Identify which cell holds the provided text, then report its (x, y) central coordinate. 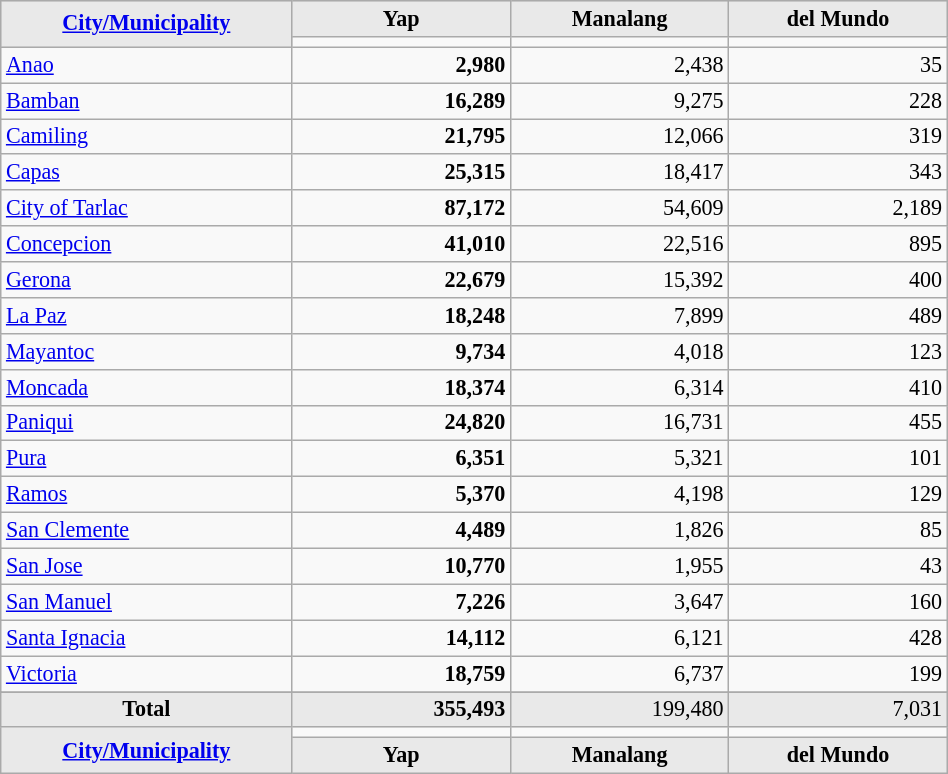
Moncada (146, 387)
7,899 (619, 315)
343 (838, 172)
24,820 (401, 423)
410 (838, 387)
54,609 (619, 208)
400 (838, 279)
35 (838, 65)
16,731 (619, 423)
18,759 (401, 673)
Santa Ignacia (146, 638)
City of Tarlac (146, 208)
San Manuel (146, 602)
2,438 (619, 65)
La Paz (146, 315)
4,018 (619, 351)
25,315 (401, 172)
123 (838, 351)
Total (146, 709)
428 (838, 638)
6,351 (401, 459)
2,980 (401, 65)
199,480 (619, 709)
319 (838, 136)
Anao (146, 65)
2,189 (838, 208)
Camiling (146, 136)
10,770 (401, 566)
9,734 (401, 351)
21,795 (401, 136)
Gerona (146, 279)
87,172 (401, 208)
14,112 (401, 638)
18,374 (401, 387)
22,516 (619, 244)
895 (838, 244)
129 (838, 494)
7,226 (401, 602)
160 (838, 602)
1,955 (619, 566)
16,289 (401, 100)
3,647 (619, 602)
Concepcion (146, 244)
9,275 (619, 100)
4,198 (619, 494)
5,370 (401, 494)
Ramos (146, 494)
22,679 (401, 279)
4,489 (401, 530)
355,493 (401, 709)
101 (838, 459)
43 (838, 566)
41,010 (401, 244)
85 (838, 530)
Capas (146, 172)
228 (838, 100)
San Clemente (146, 530)
18,417 (619, 172)
6,314 (619, 387)
San Jose (146, 566)
15,392 (619, 279)
Paniqui (146, 423)
Pura (146, 459)
12,066 (619, 136)
6,737 (619, 673)
6,121 (619, 638)
199 (838, 673)
Mayantoc (146, 351)
5,321 (619, 459)
Victoria (146, 673)
18,248 (401, 315)
7,031 (838, 709)
489 (838, 315)
Bamban (146, 100)
455 (838, 423)
1,826 (619, 530)
